Determine the [X, Y] coordinate at the center of the cell enclosing the given text.  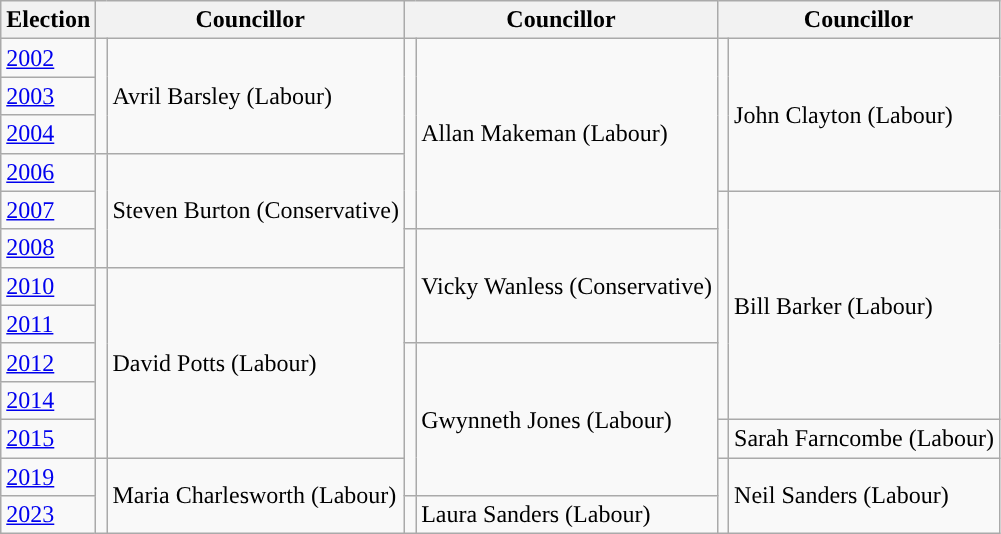
Avril Barsley (Labour) [256, 96]
John Clayton (Labour) [864, 115]
Vicky Wanless (Conservative) [567, 286]
2006 [48, 172]
2003 [48, 96]
Bill Barker (Labour) [864, 305]
Steven Burton (Conservative) [256, 210]
Laura Sanders (Labour) [567, 515]
2011 [48, 324]
2015 [48, 438]
2010 [48, 286]
2019 [48, 477]
Sarah Farncombe (Labour) [864, 438]
2002 [48, 58]
2008 [48, 248]
Neil Sanders (Labour) [864, 496]
2004 [48, 134]
2014 [48, 400]
2007 [48, 210]
Maria Charlesworth (Labour) [256, 496]
Gwynneth Jones (Labour) [567, 419]
Election [48, 20]
David Potts (Labour) [256, 362]
2012 [48, 362]
Allan Makeman (Labour) [567, 134]
2023 [48, 515]
